Return (x, y) of the center of cell containing provided text 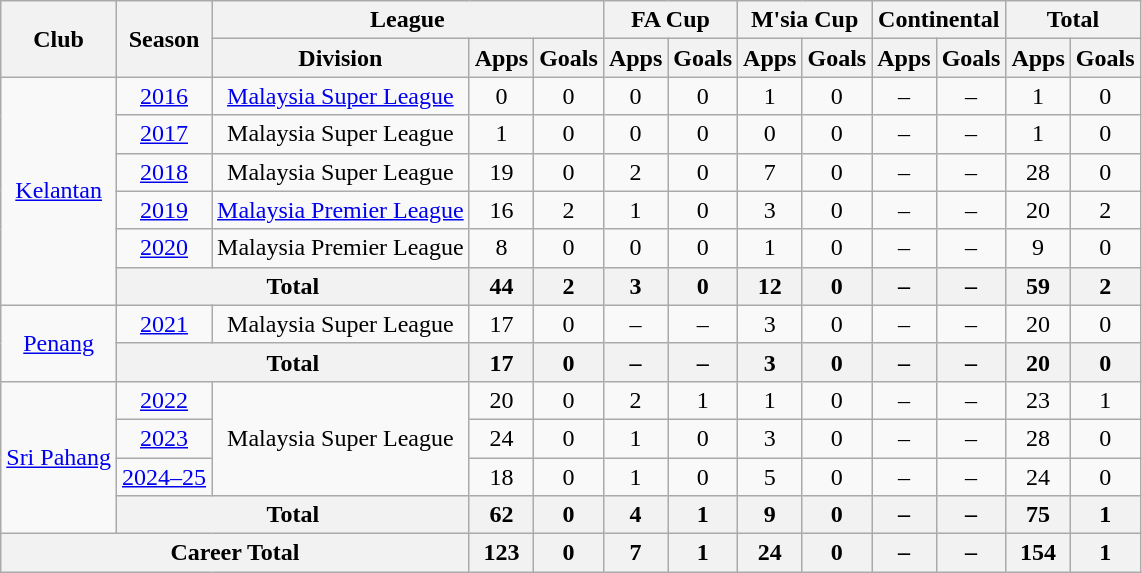
16 (501, 210)
2019 (164, 210)
2023 (164, 438)
League (408, 20)
59 (1038, 286)
8 (501, 248)
12 (770, 286)
62 (501, 515)
5 (770, 477)
2016 (164, 96)
154 (1038, 553)
2021 (164, 324)
123 (501, 553)
19 (501, 172)
2017 (164, 134)
18 (501, 477)
Sri Pahang (59, 457)
2018 (164, 172)
2024–25 (164, 477)
75 (1038, 515)
Career Total (235, 553)
Continental (939, 20)
23 (1038, 400)
Division (341, 58)
Club (59, 39)
Kelantan (59, 191)
FA Cup (670, 20)
M'sia Cup (805, 20)
4 (635, 515)
Penang (59, 343)
2022 (164, 400)
44 (501, 286)
2020 (164, 248)
Season (164, 39)
